Locate the cell with the specified text and output its (x, y) center coordinate. 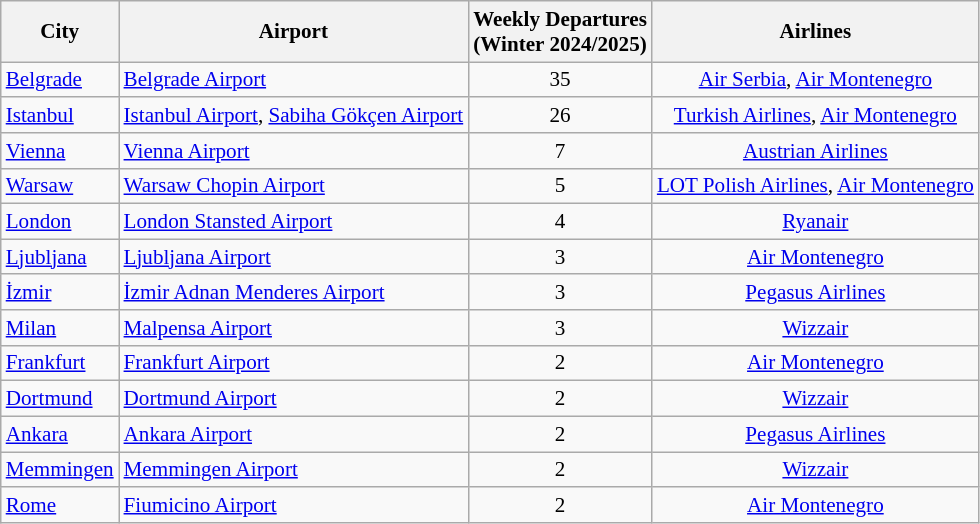
LOT Polish Airlines, Air Montenegro (816, 186)
7 (560, 150)
Ljubljana Airport (294, 256)
Frankfurt Airport (294, 362)
İzmir Adnan Menderes Airport (294, 292)
Ankara (60, 434)
City (60, 32)
Istanbul Airport, Sabiha Gökçen Airport (294, 114)
İzmir (60, 292)
Rome (60, 504)
Fiumicino Airport (294, 504)
35 (560, 80)
Vienna (60, 150)
4 (560, 222)
Warsaw Chopin Airport (294, 186)
Milan (60, 328)
London Stansted Airport (294, 222)
Ljubljana (60, 256)
Dortmund (60, 398)
5 (560, 186)
Belgrade (60, 80)
Dortmund Airport (294, 398)
Airlines (816, 32)
Airport (294, 32)
26 (560, 114)
Warsaw (60, 186)
Turkish Airlines, Air Montenegro (816, 114)
Austrian Airlines (816, 150)
Ryanair (816, 222)
Air Serbia, Air Montenegro (816, 80)
Memmingen (60, 470)
Memmingen Airport (294, 470)
Ankara Airport (294, 434)
London (60, 222)
Weekly Departures(Winter 2024/2025) (560, 32)
Malpensa Airport (294, 328)
Istanbul (60, 114)
Belgrade Airport (294, 80)
Vienna Airport (294, 150)
Frankfurt (60, 362)
